Return the (X, Y) coordinate for the center point of the cell that contains the specified text.  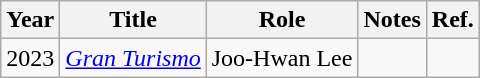
Ref. (452, 20)
Gran Turismo (133, 58)
Title (133, 20)
Year (30, 20)
Joo-Hwan Lee (282, 58)
2023 (30, 58)
Notes (392, 20)
Role (282, 20)
